Determine the (X, Y) coordinate at the center of the cell enclosing the given text.  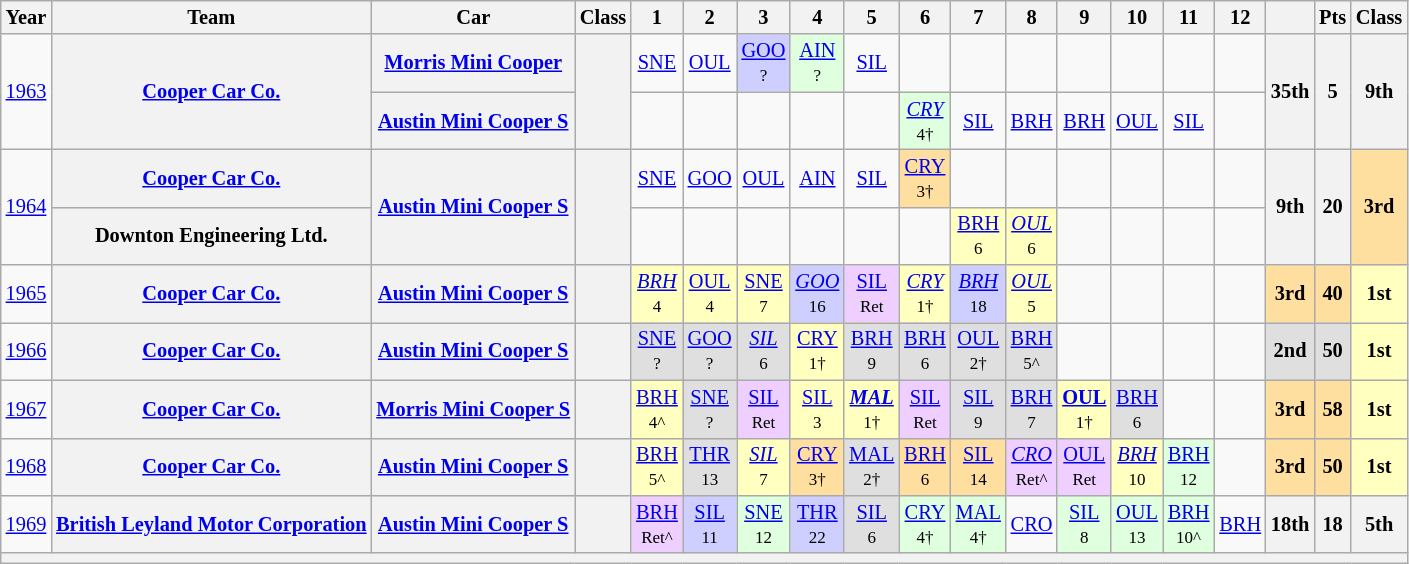
BRH4^ (657, 409)
GOO (710, 178)
AIN (817, 178)
GOO16 (817, 294)
10 (1137, 17)
2nd (1290, 351)
2 (710, 17)
THR13 (710, 467)
SIL11 (710, 524)
BRH10^ (1189, 524)
MAL4† (978, 524)
OULRet (1084, 467)
SNE7 (764, 294)
SIL14 (978, 467)
40 (1332, 294)
OUL1† (1084, 409)
CRORet^ (1032, 467)
5th (1379, 524)
1968 (26, 467)
OUL2† (978, 351)
SIL9 (978, 409)
SNE12 (764, 524)
SIL8 (1084, 524)
8 (1032, 17)
35th (1290, 92)
12 (1240, 17)
THR22 (817, 524)
SIL3 (817, 409)
Morris Mini Cooper (473, 63)
11 (1189, 17)
CRO (1032, 524)
AIN? (817, 63)
1966 (26, 351)
7 (978, 17)
20 (1332, 206)
Team (211, 17)
1 (657, 17)
OUL5 (1032, 294)
1967 (26, 409)
BRH18 (978, 294)
3 (764, 17)
Car (473, 17)
BRHRet^ (657, 524)
1969 (26, 524)
Downton Engineering Ltd. (211, 236)
Pts (1332, 17)
4 (817, 17)
MAL1† (872, 409)
SIL7 (764, 467)
OUL4 (710, 294)
58 (1332, 409)
18th (1290, 524)
BRH7 (1032, 409)
BRH9 (872, 351)
OUL6 (1032, 236)
1964 (26, 206)
Morris Mini Cooper S (473, 409)
British Leyland Motor Corporation (211, 524)
6 (925, 17)
BRH4 (657, 294)
MAL2† (872, 467)
Year (26, 17)
1965 (26, 294)
1963 (26, 92)
OUL13 (1137, 524)
BRH12 (1189, 467)
BRH10 (1137, 467)
18 (1332, 524)
9 (1084, 17)
